Pinpoint the cell where the given text exists, returning its (X, Y) midpoint coordinate. 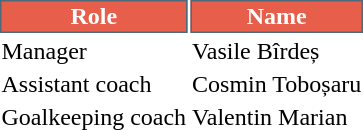
Cosmin Toboșaru (277, 84)
Role (94, 16)
Name (277, 16)
Manager (94, 51)
Assistant coach (94, 84)
Vasile Bîrdeș (277, 51)
